Extract the (x, y) coordinate from the center of the cell holding the provided text.  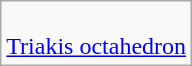
Triakis octahedron (96, 34)
